Extract the (X, Y) coordinate from the center of the cell holding the provided text.  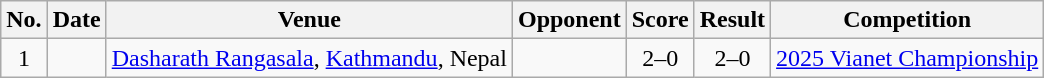
Date (76, 20)
Dasharath Rangasala, Kathmandu, Nepal (309, 58)
2025 Vianet Championship (908, 58)
No. (24, 20)
Score (660, 20)
Opponent (569, 20)
1 (24, 58)
Venue (309, 20)
Result (732, 20)
Competition (908, 20)
